Determine the (x, y) coordinate at the center of the cell enclosing the given text.  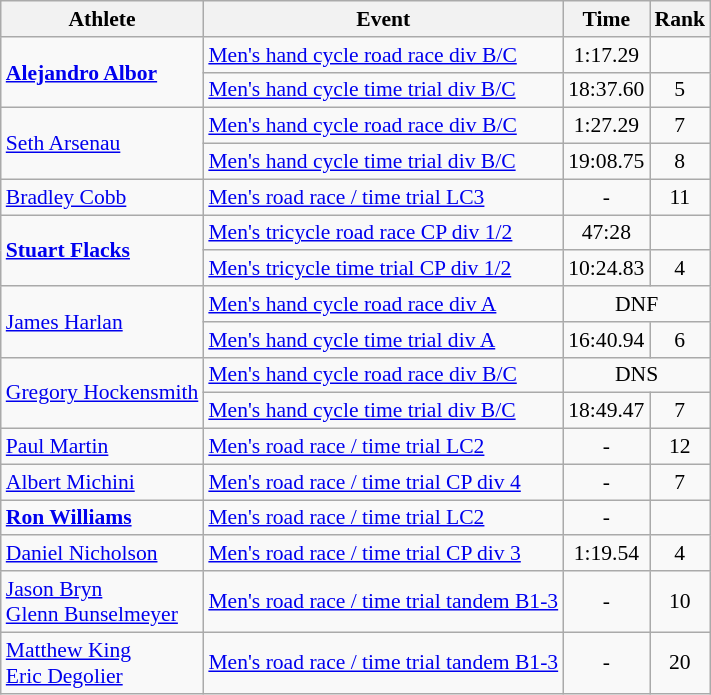
Gregory Hockensmith (102, 392)
5 (680, 90)
Seth Arsenau (102, 144)
Jason Bryn Glenn Bunselmeyer (102, 602)
47:28 (606, 233)
James Harlan (102, 322)
10 (680, 602)
Men's road race / time trial LC3 (383, 197)
Athlete (102, 19)
8 (680, 162)
Bradley Cobb (102, 197)
Paul Martin (102, 447)
1:27.29 (606, 126)
1:19.54 (606, 554)
Men's tricycle time trial CP div 1/2 (383, 269)
Men's hand cycle road race div A (383, 304)
18:49.47 (606, 411)
DNF (636, 304)
Matthew King Eric Degolier (102, 662)
16:40.94 (606, 340)
20 (680, 662)
1:17.29 (606, 55)
Stuart Flacks (102, 250)
Men's tricycle road race CP div 1/2 (383, 233)
Daniel Nicholson (102, 554)
Men's road race / time trial CP div 4 (383, 482)
DNS (636, 375)
19:08.75 (606, 162)
18:37.60 (606, 90)
12 (680, 447)
Albert Michini (102, 482)
Men's road race / time trial CP div 3 (383, 554)
Men's hand cycle time trial div A (383, 340)
Ron Williams (102, 518)
11 (680, 197)
Alejandro Albor (102, 72)
Event (383, 19)
Rank (680, 19)
10:24.83 (606, 269)
6 (680, 340)
Time (606, 19)
